Scan for the cell matching the given text and deliver its [X, Y] coordinate at center. 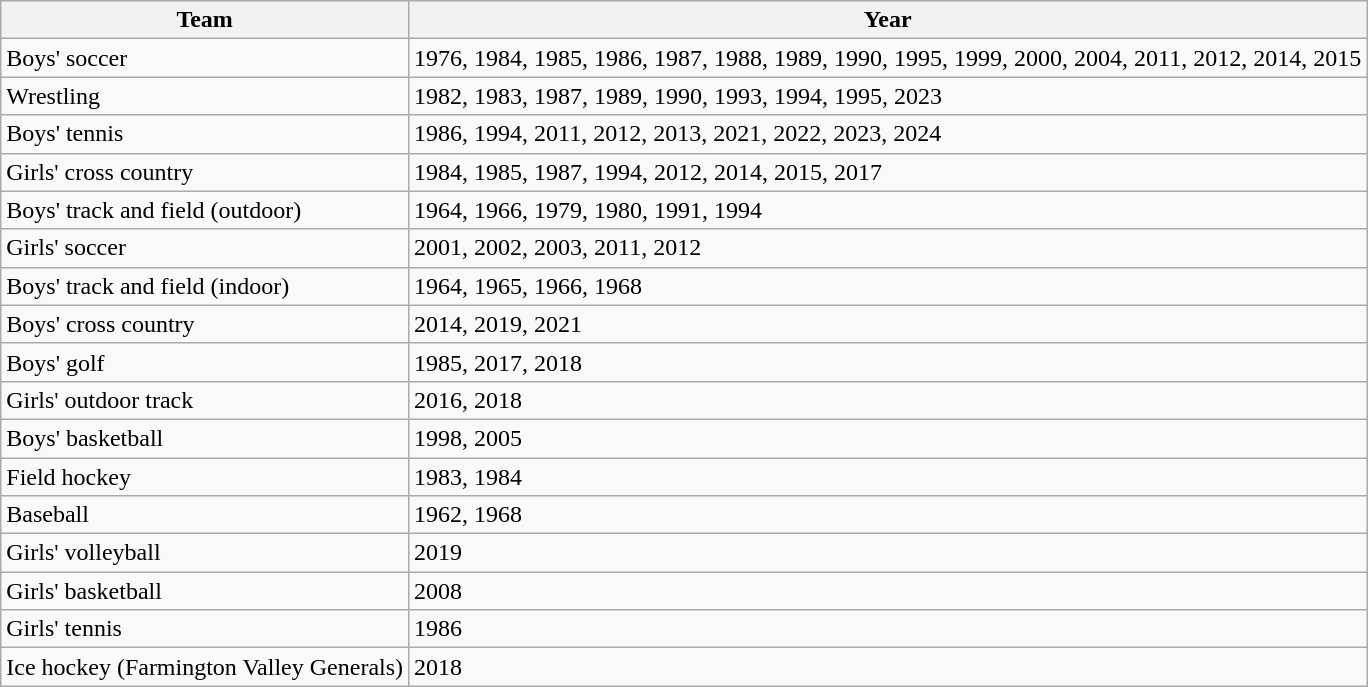
Boys' golf [205, 362]
2016, 2018 [888, 400]
Baseball [205, 515]
1986 [888, 629]
2019 [888, 553]
2001, 2002, 2003, 2011, 2012 [888, 248]
1982, 1983, 1987, 1989, 1990, 1993, 1994, 1995, 2023 [888, 96]
Boys' soccer [205, 58]
1985, 2017, 2018 [888, 362]
1964, 1966, 1979, 1980, 1991, 1994 [888, 210]
Ice hockey (Farmington Valley Generals) [205, 667]
Field hockey [205, 477]
1964, 1965, 1966, 1968 [888, 286]
1962, 1968 [888, 515]
Boys' track and field (indoor) [205, 286]
Boys' cross country [205, 324]
1998, 2005 [888, 438]
1984, 1985, 1987, 1994, 2012, 2014, 2015, 2017 [888, 172]
Team [205, 20]
Boys' basketball [205, 438]
Girls' cross country [205, 172]
1986, 1994, 2011, 2012, 2013, 2021, 2022, 2023, 2024 [888, 134]
Year [888, 20]
Boys' track and field (outdoor) [205, 210]
Girls' volleyball [205, 553]
2018 [888, 667]
1983, 1984 [888, 477]
Girls' soccer [205, 248]
Girls' basketball [205, 591]
Girls' tennis [205, 629]
Girls' outdoor track [205, 400]
Wrestling [205, 96]
Boys' tennis [205, 134]
2014, 2019, 2021 [888, 324]
2008 [888, 591]
1976, 1984, 1985, 1986, 1987, 1988, 1989, 1990, 1995, 1999, 2000, 2004, 2011, 2012, 2014, 2015 [888, 58]
